Return the [x, y] coordinate for the center point of the cell that contains the specified text.  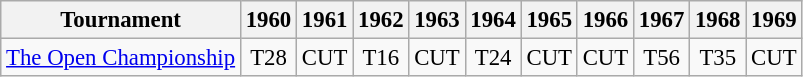
1966 [605, 20]
1962 [381, 20]
T56 [661, 58]
1960 [268, 20]
T35 [718, 58]
1961 [325, 20]
1969 [774, 20]
1968 [718, 20]
The Open Championship [121, 58]
Tournament [121, 20]
1967 [661, 20]
T24 [493, 58]
1963 [437, 20]
1964 [493, 20]
T28 [268, 58]
T16 [381, 58]
1965 [549, 20]
